From the cell containing the given text, extract its center point as (x, y) coordinate. 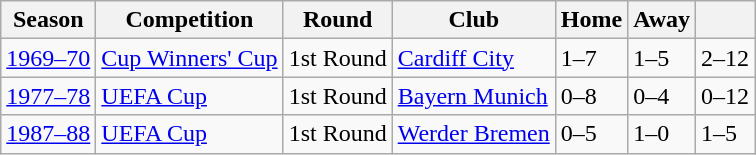
Competition (190, 20)
Cardiff City (474, 58)
0–5 (591, 134)
Cup Winners' Cup (190, 58)
Round (338, 20)
1977–78 (48, 96)
Home (591, 20)
1987–88 (48, 134)
Away (662, 20)
1969–70 (48, 58)
Season (48, 20)
1–7 (591, 58)
2–12 (726, 58)
1–0 (662, 134)
Werder Bremen (474, 134)
Bayern Munich (474, 96)
0–4 (662, 96)
0–12 (726, 96)
Club (474, 20)
0–8 (591, 96)
